Detect which cell encompasses the target text, then output its [X, Y] center coordinate. 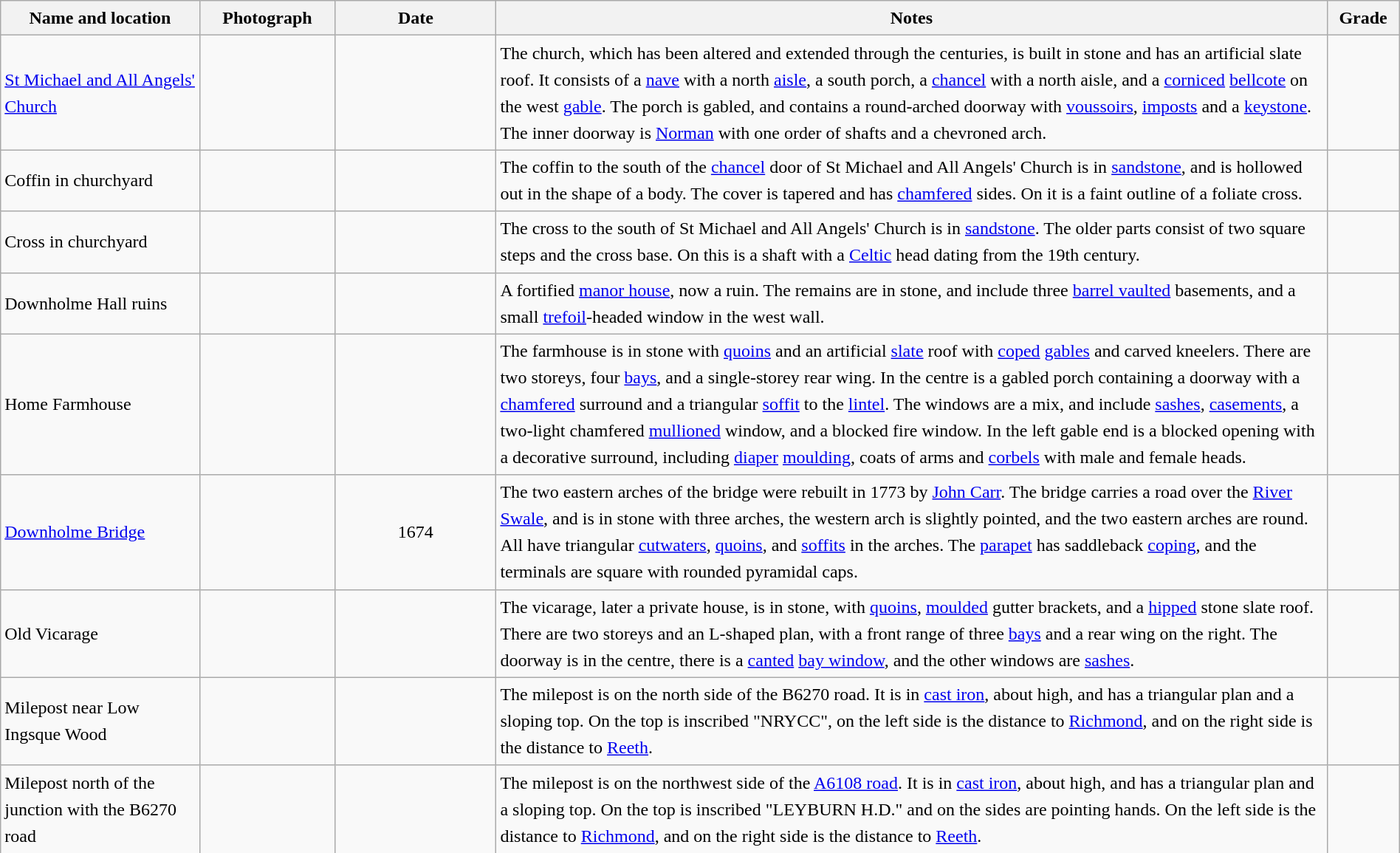
Name and location [100, 18]
Coffin in churchyard [100, 180]
Notes [911, 18]
Old Vicarage [100, 634]
Milepost near Low Ingsque Wood [100, 721]
Grade [1363, 18]
Cross in churchyard [100, 242]
Date [416, 18]
Milepost north of the junction with the B6270 road [100, 809]
Downholme Hall ruins [100, 303]
Downholme Bridge [100, 532]
St Michael and All Angels' Church [100, 93]
1674 [416, 532]
Home Farmhouse [100, 405]
Photograph [267, 18]
